Search for the cell housing the specified text and yield its [X, Y] center coordinate. 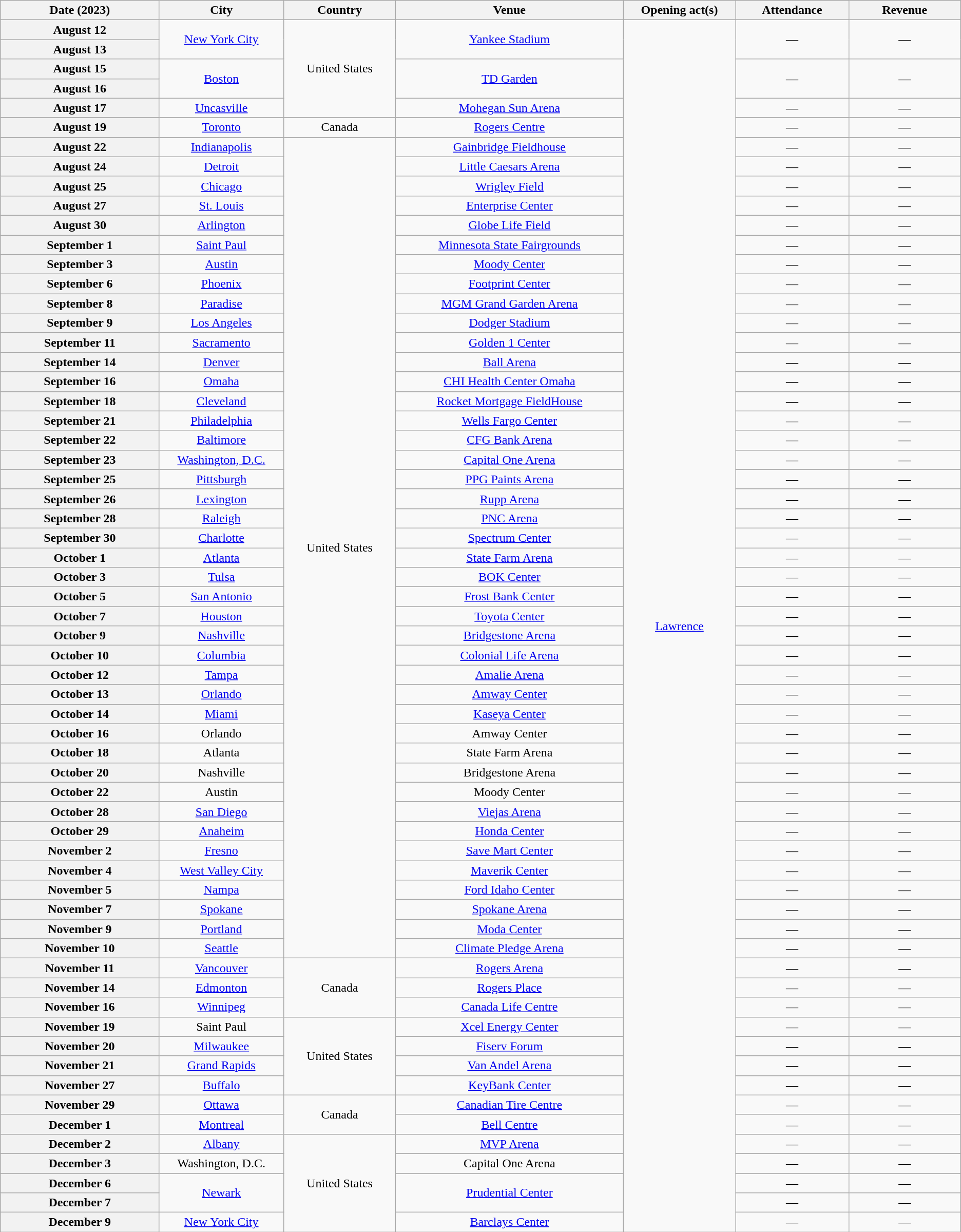
Toyota Center [509, 616]
August 24 [80, 166]
Kaseya Center [509, 714]
Omaha [222, 382]
October 22 [80, 792]
San Antonio [222, 597]
Newark [222, 1192]
November 2 [80, 850]
October 29 [80, 831]
September 23 [80, 460]
September 11 [80, 343]
September 9 [80, 323]
Anaheim [222, 831]
Rogers Centre [509, 127]
Toronto [222, 127]
October 16 [80, 733]
Denver [222, 362]
Footprint Center [509, 284]
Bell Centre [509, 1124]
December 2 [80, 1144]
Save Mart Center [509, 850]
October 3 [80, 577]
November 14 [80, 988]
November 20 [80, 1046]
October 14 [80, 714]
Spokane Arena [509, 909]
Enterprise Center [509, 205]
Fresno [222, 850]
Portland [222, 929]
Little Caesars Arena [509, 166]
TD Garden [509, 79]
Climate Pledge Arena [509, 949]
November 19 [80, 1027]
September 1 [80, 245]
August 17 [80, 108]
September 26 [80, 499]
Barclays Center [509, 1222]
December 7 [80, 1203]
City [222, 10]
Canadian Tire Centre [509, 1105]
August 13 [80, 49]
MVP Arena [509, 1144]
Buffalo [222, 1085]
Xcel Energy Center [509, 1027]
Tampa [222, 675]
Maverik Center [509, 870]
Prudential Center [509, 1192]
Uncasville [222, 108]
Dodger Stadium [509, 323]
Golden 1 Center [509, 343]
Phoenix [222, 284]
Spectrum Center [509, 538]
Edmonton [222, 988]
September 18 [80, 401]
Country [340, 10]
Moda Center [509, 929]
Rupp Arena [509, 499]
September 6 [80, 284]
KeyBank Center [509, 1085]
Ottawa [222, 1105]
Milwaukee [222, 1046]
West Valley City [222, 870]
Opening act(s) [680, 10]
Van Andel Arena [509, 1066]
Attendance [792, 10]
September 3 [80, 264]
Grand Rapids [222, 1066]
Yankee Stadium [509, 40]
November 29 [80, 1105]
Viejas Arena [509, 811]
Pittsburgh [222, 479]
October 7 [80, 616]
October 18 [80, 753]
MGM Grand Garden Arena [509, 304]
Los Angeles [222, 323]
Chicago [222, 186]
August 30 [80, 225]
Venue [509, 10]
December 6 [80, 1183]
October 28 [80, 811]
Frost Bank Center [509, 597]
Montreal [222, 1124]
October 9 [80, 636]
Boston [222, 79]
Canada Life Centre [509, 1007]
CHI Health Center Omaha [509, 382]
October 10 [80, 655]
Ford Idaho Center [509, 890]
September 16 [80, 382]
November 16 [80, 1007]
Date (2023) [80, 10]
Raleigh [222, 518]
September 30 [80, 538]
CFG Bank Arena [509, 440]
St. Louis [222, 205]
September 22 [80, 440]
October 13 [80, 694]
December 1 [80, 1124]
Indianapolis [222, 147]
August 19 [80, 127]
November 27 [80, 1085]
Detroit [222, 166]
December 3 [80, 1163]
Albany [222, 1144]
October 20 [80, 772]
November 10 [80, 949]
Mohegan Sun Arena [509, 108]
Paradise [222, 304]
Revenue [905, 10]
Fiserv Forum [509, 1046]
September 28 [80, 518]
Columbia [222, 655]
San Diego [222, 811]
November 4 [80, 870]
Vancouver [222, 968]
Houston [222, 616]
November 9 [80, 929]
Charlotte [222, 538]
Rogers Place [509, 988]
October 5 [80, 597]
December 9 [80, 1222]
September 14 [80, 362]
August 12 [80, 30]
PPG Paints Arena [509, 479]
Globe Life Field [509, 225]
Wrigley Field [509, 186]
October 1 [80, 557]
November 21 [80, 1066]
November 5 [80, 890]
Honda Center [509, 831]
November 11 [80, 968]
PNC Arena [509, 518]
Winnipeg [222, 1007]
Cleveland [222, 401]
Gainbridge Fieldhouse [509, 147]
September 25 [80, 479]
October 12 [80, 675]
Wells Fargo Center [509, 421]
Nampa [222, 890]
Baltimore [222, 440]
Rogers Arena [509, 968]
Sacramento [222, 343]
Lexington [222, 499]
November 7 [80, 909]
Lawrence [680, 626]
Minnesota State Fairgrounds [509, 245]
Tulsa [222, 577]
September 8 [80, 304]
Rocket Mortgage FieldHouse [509, 401]
September 21 [80, 421]
Arlington [222, 225]
Amalie Arena [509, 675]
Spokane [222, 909]
Miami [222, 714]
August 22 [80, 147]
Colonial Life Arena [509, 655]
BOK Center [509, 577]
Seattle [222, 949]
August 16 [80, 88]
Ball Arena [509, 362]
Philadelphia [222, 421]
August 27 [80, 205]
August 25 [80, 186]
August 15 [80, 69]
